Return [X, Y] of the center of cell containing provided text 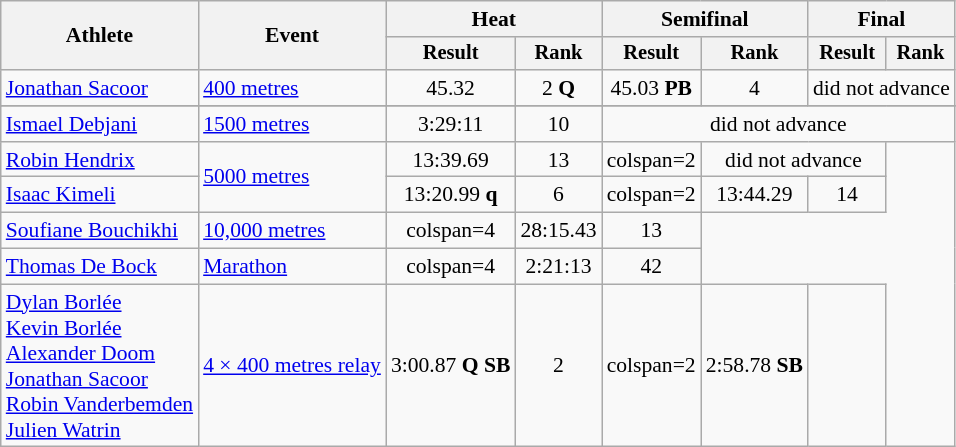
Soufiane Bouchikhi [100, 231]
Isaac Kimeli [100, 195]
Heat [494, 19]
Robin Hendrix [100, 160]
400 metres [292, 88]
14 [847, 195]
2:58.78 SB [754, 366]
Event [292, 36]
4 [754, 88]
3:29:11 [450, 124]
10,000 metres [292, 231]
45.03 PB [652, 88]
Ismael Debjani [100, 124]
2 Q [558, 88]
3:00.87 Q SB [450, 366]
2 [558, 366]
Final [882, 19]
45.32 [450, 88]
Semifinal [705, 19]
28:15.43 [558, 231]
Athlete [100, 36]
Dylan BorléeKevin BorléeAlexander DoomJonathan SacoorRobin Vanderbemden Julien Watrin [100, 366]
13:20.99 q [450, 195]
1500 metres [292, 124]
13:44.29 [754, 195]
13:39.69 [450, 160]
Marathon [292, 267]
42 [652, 267]
4 × 400 metres relay [292, 366]
Thomas De Bock [100, 267]
5000 metres [292, 178]
6 [558, 195]
Jonathan Sacoor [100, 88]
10 [558, 124]
2:21:13 [558, 267]
